Find where the given text appears and provide that cell's center as (x, y) coordinate. 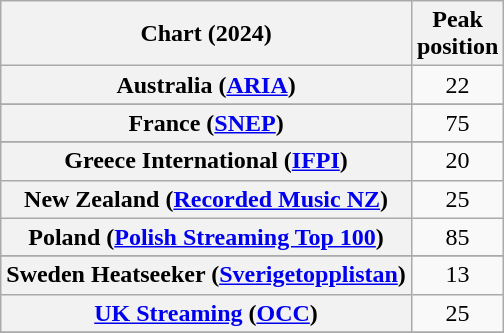
20 (457, 161)
UK Streaming (OCC) (206, 313)
Australia (ARIA) (206, 85)
85 (457, 237)
Peakposition (457, 34)
22 (457, 85)
Poland (Polish Streaming Top 100) (206, 237)
13 (457, 275)
France (SNEP) (206, 123)
Chart (2024) (206, 34)
Sweden Heatseeker (Sverigetopplistan) (206, 275)
New Zealand (Recorded Music NZ) (206, 199)
75 (457, 123)
Greece International (IFPI) (206, 161)
